Locate the cell with the specified text and output its [X, Y] center coordinate. 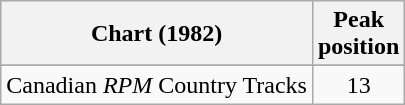
Canadian RPM Country Tracks [157, 85]
Peakposition [358, 34]
13 [358, 85]
Chart (1982) [157, 34]
